Scan for the cell matching the given text and deliver its [X, Y] coordinate at center. 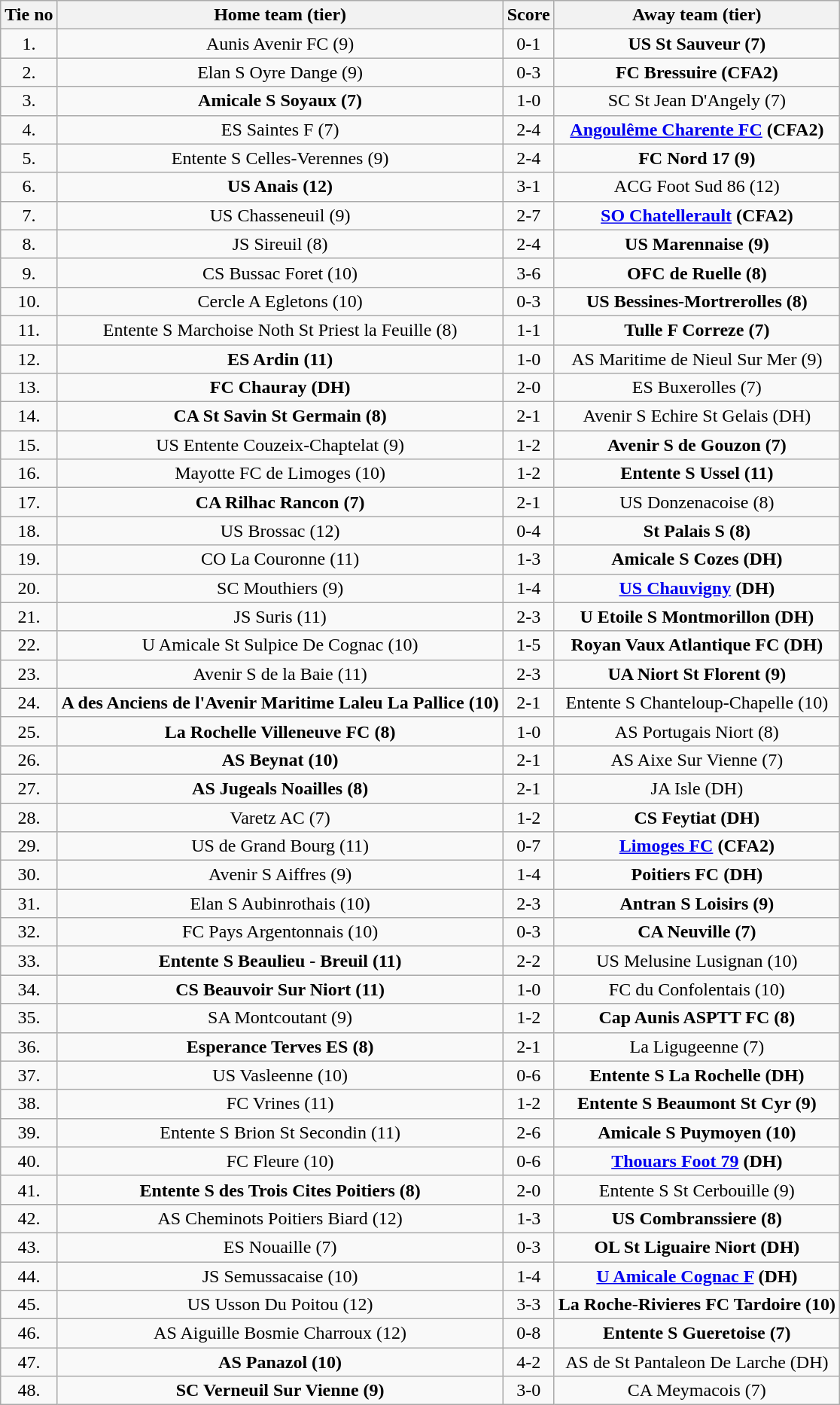
CO La Couronne (11) [280, 559]
1-5 [528, 645]
SC Verneuil Sur Vienne (9) [280, 1391]
18. [29, 531]
28. [29, 817]
A des Anciens de l'Avenir Maritime Laleu La Pallice (10) [280, 702]
US Anais (12) [280, 187]
Antran S Loisirs (9) [697, 904]
SA Montcoutant (9) [280, 1018]
2-2 [528, 961]
30. [29, 875]
Entente S Beaumont St Cyr (9) [697, 1104]
44. [29, 1276]
Avenir S de Gouzon (7) [697, 445]
US Vasleenne (10) [280, 1075]
AS Jugeals Noailles (8) [280, 788]
15. [29, 445]
3-3 [528, 1305]
22. [29, 645]
Avenir S de la Baie (11) [280, 674]
US Brossac (12) [280, 531]
6. [29, 187]
US Chauvigny (DH) [697, 588]
1-1 [528, 330]
SO Chatellerault (CFA2) [697, 215]
45. [29, 1305]
SC Mouthiers (9) [280, 588]
9. [29, 273]
Limoges FC (CFA2) [697, 846]
Tulle F Correze (7) [697, 330]
39. [29, 1132]
Cap Aunis ASPTT FC (8) [697, 1018]
Poitiers FC (DH) [697, 875]
US Usson Du Poitou (12) [280, 1305]
SC St Jean D'Angely (7) [697, 101]
3-6 [528, 273]
US Combranssiere (8) [697, 1218]
Mayotte FC de Limoges (10) [280, 474]
Entente S des Trois Cites Poitiers (8) [280, 1190]
41. [29, 1190]
4. [29, 130]
26. [29, 760]
Entente S Gueretoise (7) [697, 1333]
47. [29, 1362]
0-7 [528, 846]
CA St Savin St Germain (8) [280, 416]
Score [528, 15]
AS Aixe Sur Vienne (7) [697, 760]
Entente S Chanteloup-Chapelle (10) [697, 702]
ACG Foot Sud 86 (12) [697, 187]
48. [29, 1391]
St Palais S (8) [697, 531]
Thouars Foot 79 (DH) [697, 1161]
Entente S Celles-Verennes (9) [280, 158]
3-1 [528, 187]
Entente S Beaulieu - Breuil (11) [280, 961]
46. [29, 1333]
Tie no [29, 15]
Away team (tier) [697, 15]
Entente S La Rochelle (DH) [697, 1075]
29. [29, 846]
US St Sauveur (7) [697, 44]
2-6 [528, 1132]
FC Bressuire (CFA2) [697, 72]
US Chasseneuil (9) [280, 215]
US Entente Couzeix-Chaptelat (9) [280, 445]
12. [29, 359]
2-7 [528, 215]
31. [29, 904]
Entente S Ussel (11) [697, 474]
19. [29, 559]
ES Ardin (11) [280, 359]
Varetz AC (7) [280, 817]
AS Aiguille Bosmie Charroux (12) [280, 1333]
23. [29, 674]
JS Sireuil (8) [280, 244]
US Melusine Lusignan (10) [697, 961]
7. [29, 215]
Amicale S Puymoyen (10) [697, 1132]
Entente S Brion St Secondin (11) [280, 1132]
36. [29, 1047]
CS Bussac Foret (10) [280, 273]
ES Nouaille (7) [280, 1247]
FC Chauray (DH) [280, 388]
OFC de Ruelle (8) [697, 273]
FC Fleure (10) [280, 1161]
CA Rilhac Rancon (7) [280, 502]
20. [29, 588]
JS Suris (11) [280, 617]
14. [29, 416]
24. [29, 702]
40. [29, 1161]
2. [29, 72]
34. [29, 989]
Elan S Aubinrothais (10) [280, 904]
US Donzenacoise (8) [697, 502]
CA Meymacois (7) [697, 1391]
Avenir S Aiffres (9) [280, 875]
US Bessines-Mortrerolles (8) [697, 301]
UA Niort St Florent (9) [697, 674]
US Marennaise (9) [697, 244]
0-4 [528, 531]
US de Grand Bourg (11) [280, 846]
CS Beauvoir Sur Niort (11) [280, 989]
42. [29, 1218]
La Ligugeenne (7) [697, 1047]
27. [29, 788]
Esperance Terves ES (8) [280, 1047]
4-2 [528, 1362]
U Etoile S Montmorillon (DH) [697, 617]
0-8 [528, 1333]
OL St Liguaire Niort (DH) [697, 1247]
AS Portugais Niort (8) [697, 731]
Elan S Oyre Dange (9) [280, 72]
1. [29, 44]
21. [29, 617]
Home team (tier) [280, 15]
AS Maritime de Nieul Sur Mer (9) [697, 359]
U Amicale St Sulpice De Cognac (10) [280, 645]
10. [29, 301]
3-0 [528, 1391]
JA Isle (DH) [697, 788]
AS Cheminots Poitiers Biard (12) [280, 1218]
CS Feytiat (DH) [697, 817]
ES Buxerolles (7) [697, 388]
32. [29, 932]
AS Beynat (10) [280, 760]
3. [29, 101]
8. [29, 244]
FC Nord 17 (9) [697, 158]
FC Vrines (11) [280, 1104]
AS de St Pantaleon De Larche (DH) [697, 1362]
33. [29, 961]
Avenir S Echire St Gelais (DH) [697, 416]
38. [29, 1104]
43. [29, 1247]
Cercle A Egletons (10) [280, 301]
35. [29, 1018]
11. [29, 330]
La Roche-Rivieres FC Tardoire (10) [697, 1305]
La Rochelle Villeneuve FC (8) [280, 731]
Royan Vaux Atlantique FC (DH) [697, 645]
Angoulême Charente FC (CFA2) [697, 130]
5. [29, 158]
Aunis Avenir FC (9) [280, 44]
Amicale S Cozes (DH) [697, 559]
Amicale S Soyaux (7) [280, 101]
CA Neuville (7) [697, 932]
16. [29, 474]
37. [29, 1075]
25. [29, 731]
17. [29, 502]
Entente S St Cerbouille (9) [697, 1190]
U Amicale Cognac F (DH) [697, 1276]
AS Panazol (10) [280, 1362]
FC Pays Argentonnais (10) [280, 932]
JS Semussacaise (10) [280, 1276]
Entente S Marchoise Noth St Priest la Feuille (8) [280, 330]
ES Saintes F (7) [280, 130]
FC du Confolentais (10) [697, 989]
13. [29, 388]
0-1 [528, 44]
